Extract the [X, Y] coordinate from the center of the cell holding the provided text.  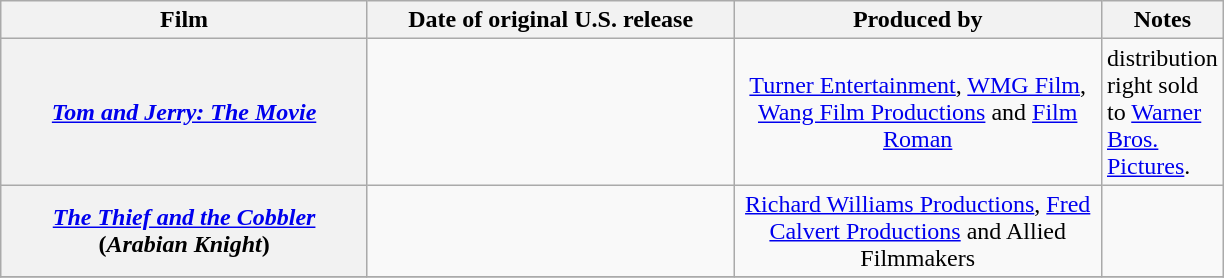
Produced by [918, 20]
Film [184, 20]
Date of original U.S. release [550, 20]
distribution right sold to Warner Bros. Pictures. [1162, 112]
Turner Entertainment, WMG Film, Wang Film Productions and Film Roman [918, 112]
The Thief and the Cobbler (Arabian Knight) [184, 231]
Notes [1162, 20]
Tom and Jerry: The Movie [184, 112]
Richard Williams Productions, Fred Calvert Productions and Allied Filmmakers [918, 231]
